Pinpoint the cell where the given text exists, returning its [x, y] midpoint coordinate. 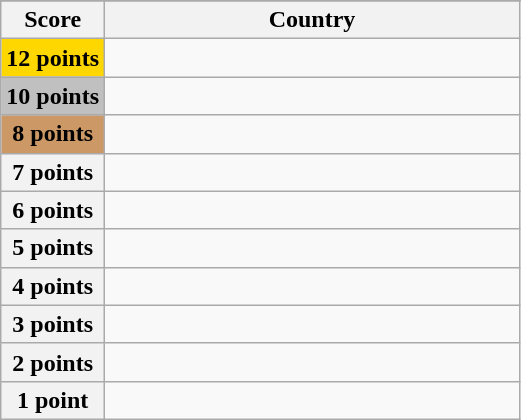
Score [53, 20]
3 points [53, 324]
2 points [53, 362]
8 points [53, 134]
6 points [53, 210]
5 points [53, 248]
Country [312, 20]
10 points [53, 96]
7 points [53, 172]
4 points [53, 286]
12 points [53, 58]
1 point [53, 400]
